Find where the given text appears and provide that cell's center as (x, y) coordinate. 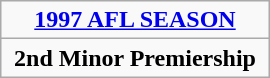
2nd Minor Premiership (135, 58)
1997 AFL SEASON (135, 20)
